Detect which cell encompasses the target text, then output its (x, y) center coordinate. 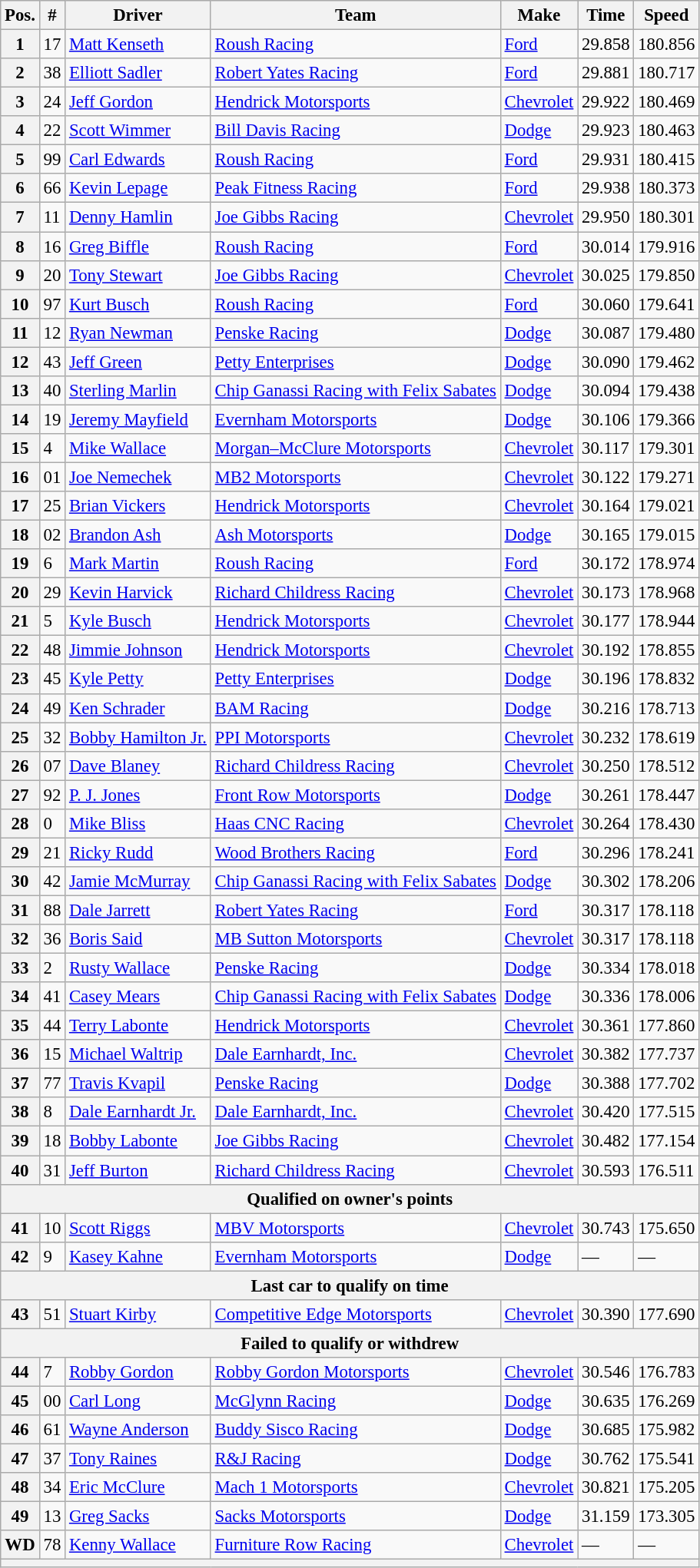
Jeremy Mayfield (138, 419)
Sacks Motorsports (355, 1517)
77 (52, 1083)
30.122 (605, 477)
179.916 (667, 246)
61 (52, 1430)
26 (20, 766)
Tony Stewart (138, 275)
178.430 (667, 824)
Qualified on owner's points (350, 1199)
99 (52, 160)
Boris Said (138, 939)
88 (52, 910)
173.305 (667, 1517)
28 (20, 824)
30.164 (605, 506)
30.593 (605, 1170)
30.106 (605, 419)
30.173 (605, 593)
BAM Racing (355, 708)
30.264 (605, 824)
Wayne Anderson (138, 1430)
31.159 (605, 1517)
Speed (667, 15)
Haas CNC Racing (355, 824)
02 (52, 535)
97 (52, 304)
MB2 Motorsports (355, 477)
35 (20, 1026)
Ryan Newman (138, 332)
Kenny Wallace (138, 1545)
30.025 (605, 275)
30.388 (605, 1083)
MB Sutton Motorsports (355, 939)
Last car to qualify on time (350, 1285)
178.944 (667, 621)
178.619 (667, 737)
Brandon Ash (138, 535)
30.094 (605, 391)
30.420 (605, 1113)
175.205 (667, 1487)
Failed to qualify or withdrew (350, 1343)
Team (355, 15)
47 (20, 1459)
30.192 (605, 650)
Dave Blaney (138, 766)
30.302 (605, 882)
Mike Wallace (138, 448)
179.015 (667, 535)
30.296 (605, 852)
30.261 (605, 795)
30.546 (605, 1372)
30.177 (605, 621)
Jimmie Johnson (138, 650)
Mike Bliss (138, 824)
175.982 (667, 1430)
Bobby Labonte (138, 1141)
177.515 (667, 1113)
30.172 (605, 564)
30.165 (605, 535)
P. J. Jones (138, 795)
R&J Racing (355, 1459)
175.650 (667, 1228)
180.415 (667, 160)
180.469 (667, 102)
Kyle Petty (138, 680)
Front Row Motorsports (355, 795)
178.832 (667, 680)
30.334 (605, 968)
Time (605, 15)
180.463 (667, 131)
01 (52, 477)
Scott Riggs (138, 1228)
Kevin Lepage (138, 188)
30.014 (605, 246)
178.512 (667, 766)
MBV Motorsports (355, 1228)
30.390 (605, 1315)
Kasey Kahne (138, 1256)
Jeff Gordon (138, 102)
Tony Raines (138, 1459)
WD (20, 1545)
180.717 (667, 73)
30.060 (605, 304)
177.702 (667, 1083)
29.931 (605, 160)
30.743 (605, 1228)
175.541 (667, 1459)
30.117 (605, 448)
Sterling Marlin (138, 391)
33 (20, 968)
30.250 (605, 766)
07 (52, 766)
178.206 (667, 882)
30.336 (605, 997)
179.366 (667, 419)
178.855 (667, 650)
Casey Mears (138, 997)
Mach 1 Motorsports (355, 1487)
3 (20, 102)
# (52, 15)
Brian Vickers (138, 506)
30.090 (605, 362)
179.641 (667, 304)
Michael Waltrip (138, 1054)
179.021 (667, 506)
Wood Brothers Racing (355, 852)
Terry Labonte (138, 1026)
Robby Gordon Motorsports (355, 1372)
Dale Jarrett (138, 910)
Joe Nemechek (138, 477)
30.232 (605, 737)
Eric McClure (138, 1487)
29.938 (605, 188)
Jeff Burton (138, 1170)
Buddy Sisco Racing (355, 1430)
Carl Edwards (138, 160)
179.301 (667, 448)
179.271 (667, 477)
Kevin Harvick (138, 593)
Greg Biffle (138, 246)
177.860 (667, 1026)
179.462 (667, 362)
30.482 (605, 1141)
178.974 (667, 564)
177.690 (667, 1315)
1 (20, 45)
Ash Motorsports (355, 535)
Bill Davis Racing (355, 131)
178.447 (667, 795)
178.018 (667, 968)
29.950 (605, 217)
Dale Earnhardt Jr. (138, 1113)
176.511 (667, 1170)
Carl Long (138, 1401)
30.382 (605, 1054)
176.783 (667, 1372)
39 (20, 1141)
179.850 (667, 275)
00 (52, 1401)
Rusty Wallace (138, 968)
Driver (138, 15)
178.006 (667, 997)
Travis Kvapil (138, 1083)
178.241 (667, 852)
30.685 (605, 1430)
46 (20, 1430)
178.968 (667, 593)
30 (20, 882)
Kyle Busch (138, 621)
Robby Gordon (138, 1372)
Elliott Sadler (138, 73)
78 (52, 1545)
23 (20, 680)
29.922 (605, 102)
Morgan–McClure Motorsports (355, 448)
Competitive Edge Motorsports (355, 1315)
14 (20, 419)
Scott Wimmer (138, 131)
Bobby Hamilton Jr. (138, 737)
30.087 (605, 332)
Greg Sacks (138, 1517)
Matt Kenseth (138, 45)
30.361 (605, 1026)
179.438 (667, 391)
30.196 (605, 680)
29.923 (605, 131)
Pos. (20, 15)
29.881 (605, 73)
Jamie McMurray (138, 882)
30.821 (605, 1487)
Denny Hamlin (138, 217)
Mark Martin (138, 564)
Peak Fitness Racing (355, 188)
178.713 (667, 708)
30.635 (605, 1401)
Ricky Rudd (138, 852)
51 (52, 1315)
180.856 (667, 45)
Jeff Green (138, 362)
Furniture Row Racing (355, 1545)
176.269 (667, 1401)
177.154 (667, 1141)
Ken Schrader (138, 708)
McGlynn Racing (355, 1401)
92 (52, 795)
Stuart Kirby (138, 1315)
29.858 (605, 45)
PPI Motorsports (355, 737)
180.301 (667, 217)
177.737 (667, 1054)
27 (20, 795)
66 (52, 188)
30.762 (605, 1459)
30.216 (605, 708)
0 (52, 824)
180.373 (667, 188)
179.480 (667, 332)
Make (539, 15)
Kurt Busch (138, 304)
